Extract the [x, y] coordinate from the center of the cell holding the provided text.  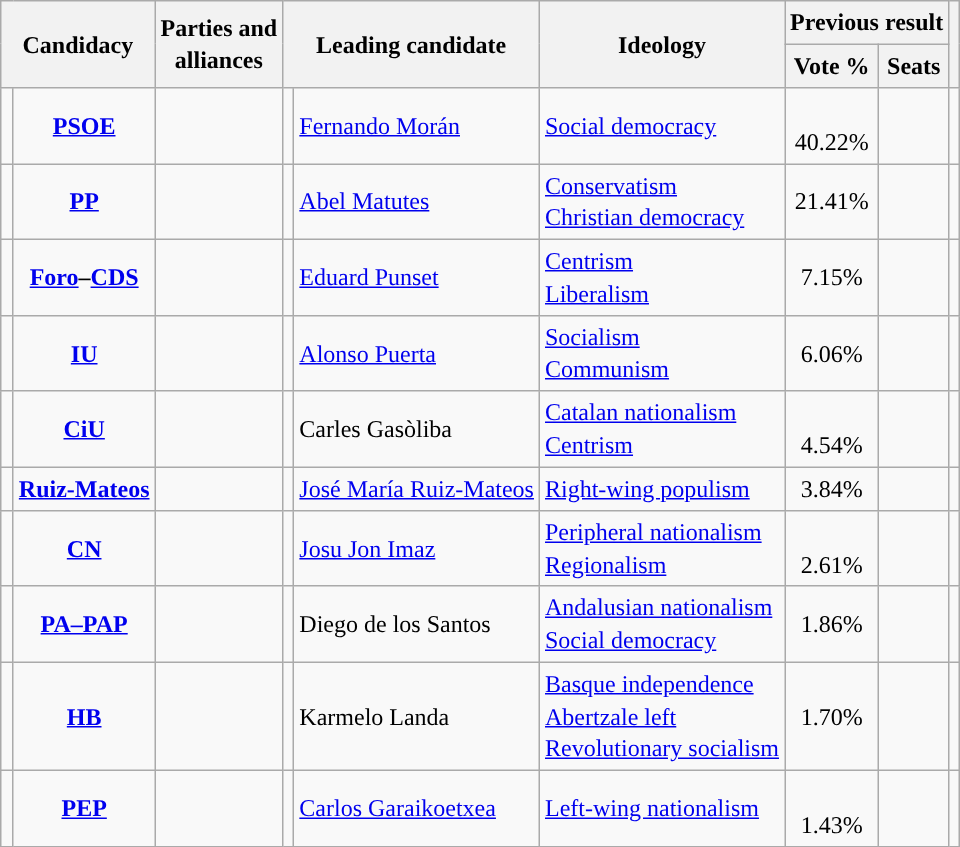
40.22% [832, 126]
Seats [914, 66]
Fernando Morán [417, 126]
Vote % [832, 66]
CentrismLiberalism [662, 277]
IU [84, 353]
3.84% [832, 488]
Ruiz-Mateos [84, 488]
2.61% [832, 548]
Leading candidate [412, 44]
Parties andalliances [219, 44]
Candidacy [78, 44]
José María Ruiz-Mateos [417, 488]
CN [84, 548]
PA–PAP [84, 624]
Andalusian nationalismSocial democracy [662, 624]
Right-wing populism [662, 488]
SocialismCommunism [662, 353]
Catalan nationalismCentrism [662, 429]
Ideology [662, 44]
Diego de los Santos [417, 624]
Carlos Garaikoetxea [417, 808]
1.43% [832, 808]
ConservatismChristian democracy [662, 202]
Alonso Puerta [417, 353]
Previous result [867, 22]
PSOE [84, 126]
1.70% [832, 716]
Peripheral nationalismRegionalism [662, 548]
1.86% [832, 624]
Eduard Punset [417, 277]
PP [84, 202]
PEP [84, 808]
Karmelo Landa [417, 716]
Left-wing nationalism [662, 808]
Josu Jon Imaz [417, 548]
CiU [84, 429]
Foro–CDS [84, 277]
Social democracy [662, 126]
21.41% [832, 202]
Basque independenceAbertzale leftRevolutionary socialism [662, 716]
Carles Gasòliba [417, 429]
6.06% [832, 353]
Abel Matutes [417, 202]
HB [84, 716]
4.54% [832, 429]
7.15% [832, 277]
